Return the (X, Y) coordinate for the center point of the cell that contains the specified text.  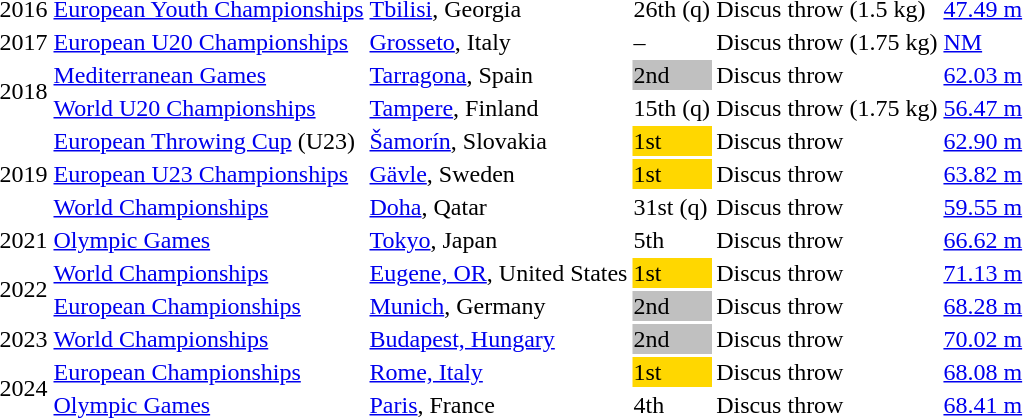
World U20 Championships (208, 108)
European U20 Championships (208, 42)
Rome, Italy (498, 372)
Tarragona, Spain (498, 75)
15th (q) (672, 108)
Olympic Games (208, 240)
Grosseto, Italy (498, 42)
Tokyo, Japan (498, 240)
Eugene, OR, United States (498, 273)
Doha, Qatar (498, 207)
5th (672, 240)
Šamorín, Slovakia (498, 141)
– (672, 42)
Budapest, Hungary (498, 339)
European U23 Championships (208, 174)
Gävle, Sweden (498, 174)
Mediterranean Games (208, 75)
European Throwing Cup (U23) (208, 141)
31st (q) (672, 207)
Tampere, Finland (498, 108)
Munich, Germany (498, 306)
